Extract the (X, Y) coordinate from the center of the cell holding the provided text.  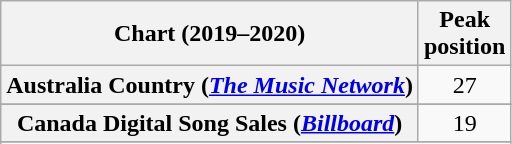
Chart (2019–2020) (210, 34)
Canada Digital Song Sales (Billboard) (210, 123)
Australia Country (The Music Network) (210, 85)
27 (464, 85)
19 (464, 123)
Peakposition (464, 34)
